Identify which cell holds the provided text, then report its (X, Y) central coordinate. 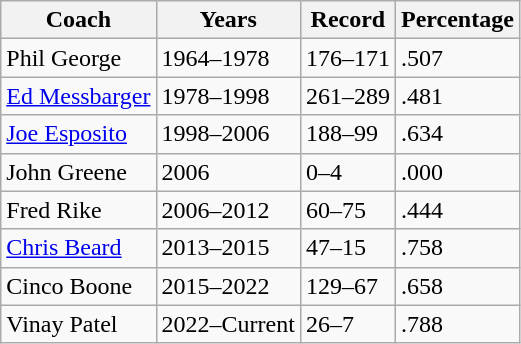
.444 (457, 210)
Chris Beard (78, 248)
Record (348, 20)
26–7 (348, 324)
.481 (457, 96)
1964–1978 (228, 58)
John Greene (78, 172)
60–75 (348, 210)
2006 (228, 172)
Joe Esposito (78, 134)
2015–2022 (228, 286)
0–4 (348, 172)
Vinay Patel (78, 324)
Coach (78, 20)
188–99 (348, 134)
.788 (457, 324)
2006–2012 (228, 210)
1998–2006 (228, 134)
Ed Messbarger (78, 96)
Years (228, 20)
Percentage (457, 20)
Phil George (78, 58)
Cinco Boone (78, 286)
2022–Current (228, 324)
.000 (457, 172)
.658 (457, 286)
129–67 (348, 286)
.634 (457, 134)
1978–1998 (228, 96)
176–171 (348, 58)
2013–2015 (228, 248)
Fred Rike (78, 210)
261–289 (348, 96)
.507 (457, 58)
.758 (457, 248)
47–15 (348, 248)
